For the text-containing cell, return its midpoint in (X, Y) coordinate format. 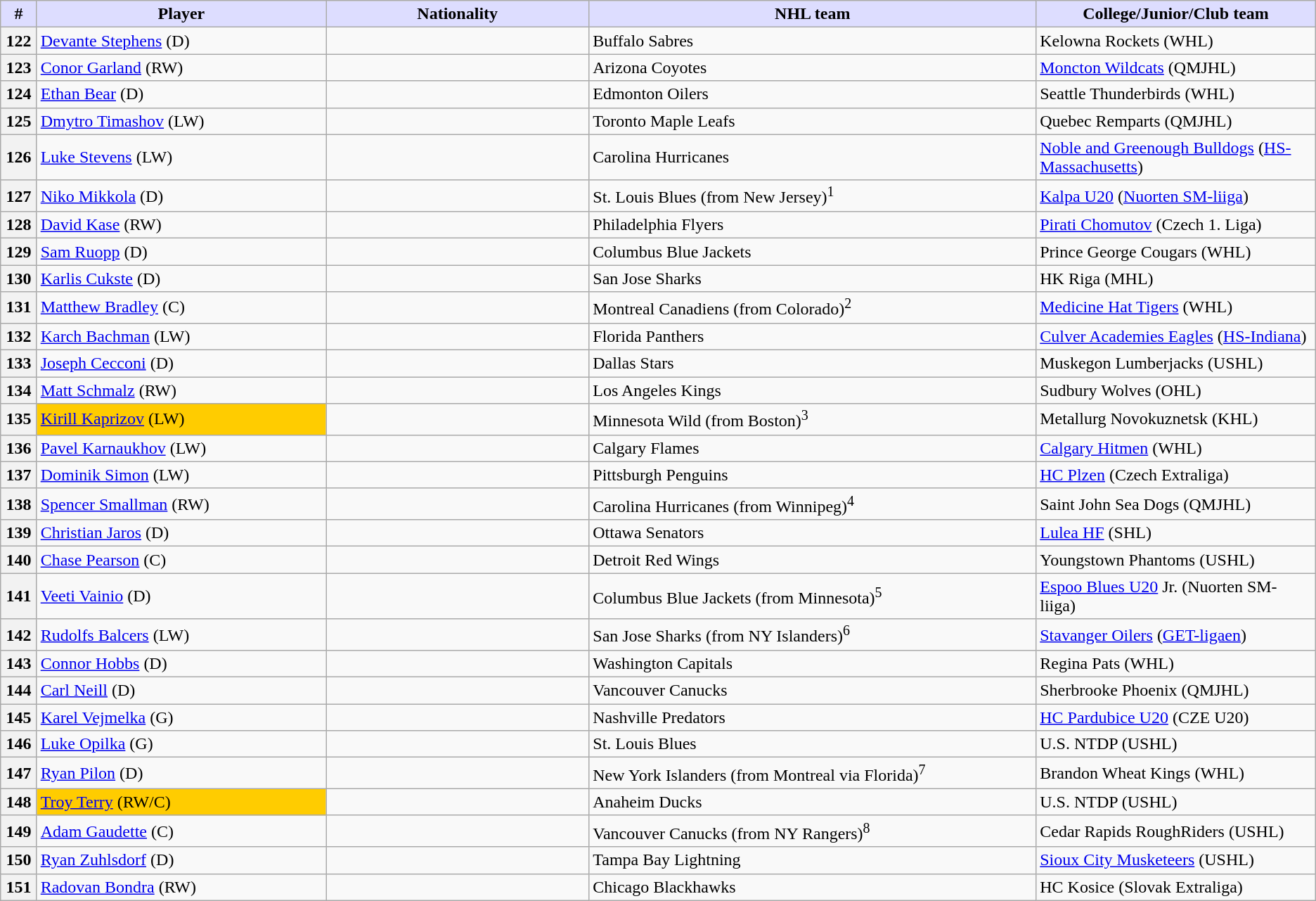
143 (18, 664)
Player (181, 14)
Karlis Cukste (D) (181, 279)
146 (18, 744)
Edmonton Oilers (813, 94)
122 (18, 41)
San Jose Sharks (813, 279)
Ryan Pilon (D) (181, 774)
HC Plzen (Czech Extraliga) (1176, 475)
134 (18, 390)
Kirill Kaprizov (LW) (181, 419)
142 (18, 634)
147 (18, 774)
Matthew Bradley (C) (181, 308)
Ethan Bear (D) (181, 94)
148 (18, 802)
Buffalo Sabres (813, 41)
130 (18, 279)
Veeti Vainio (D) (181, 596)
HK Riga (MHL) (1176, 279)
139 (18, 533)
141 (18, 596)
St. Louis Blues (813, 744)
Sam Ruopp (D) (181, 252)
129 (18, 252)
Florida Panthers (813, 336)
151 (18, 887)
Espoo Blues U20 Jr. (Nuorten SM-liiga) (1176, 596)
Luke Opilka (G) (181, 744)
123 (18, 68)
137 (18, 475)
College/Junior/Club team (1176, 14)
Muskegon Lumberjacks (USHL) (1176, 363)
Sudbury Wolves (OHL) (1176, 390)
Adam Gaudette (C) (181, 831)
Lulea HF (SHL) (1176, 533)
Spencer Smallman (RW) (181, 504)
131 (18, 308)
Dominik Simon (LW) (181, 475)
Columbus Blue Jackets (813, 252)
127 (18, 196)
Detroit Red Wings (813, 560)
Karel Vejmelka (G) (181, 717)
Tampa Bay Lightning (813, 860)
145 (18, 717)
Los Angeles Kings (813, 390)
140 (18, 560)
Sherbrooke Phoenix (QMJHL) (1176, 691)
Culver Academies Eagles (HS-Indiana) (1176, 336)
Regina Pats (WHL) (1176, 664)
124 (18, 94)
Chase Pearson (C) (181, 560)
Arizona Coyotes (813, 68)
135 (18, 419)
138 (18, 504)
Vancouver Canucks (813, 691)
Connor Hobbs (D) (181, 664)
Nationality (458, 14)
Quebec Remparts (QMJHL) (1176, 121)
Chicago Blackhawks (813, 887)
149 (18, 831)
126 (18, 158)
David Kase (RW) (181, 225)
Matt Schmalz (RW) (181, 390)
Philadelphia Flyers (813, 225)
New York Islanders (from Montreal via Florida)7 (813, 774)
Rudolfs Balcers (LW) (181, 634)
Calgary Flames (813, 448)
Calgary Hitmen (WHL) (1176, 448)
Nashville Predators (813, 717)
St. Louis Blues (from New Jersey)1 (813, 196)
Troy Terry (RW/C) (181, 802)
Ryan Zuhlsdorf (D) (181, 860)
Prince George Cougars (WHL) (1176, 252)
Seattle Thunderbirds (WHL) (1176, 94)
144 (18, 691)
Carolina Hurricanes (from Winnipeg)4 (813, 504)
Carolina Hurricanes (813, 158)
132 (18, 336)
Ottawa Senators (813, 533)
Radovan Bondra (RW) (181, 887)
Vancouver Canucks (from NY Rangers)8 (813, 831)
Medicine Hat Tigers (WHL) (1176, 308)
Joseph Cecconi (D) (181, 363)
Columbus Blue Jackets (from Minnesota)5 (813, 596)
Moncton Wildcats (QMJHL) (1176, 68)
Washington Capitals (813, 664)
NHL team (813, 14)
Noble and Greenough Bulldogs (HS-Massachusetts) (1176, 158)
Carl Neill (D) (181, 691)
Devante Stephens (D) (181, 41)
Pirati Chomutov (Czech 1. Liga) (1176, 225)
Conor Garland (RW) (181, 68)
Youngstown Phantoms (USHL) (1176, 560)
Saint John Sea Dogs (QMJHL) (1176, 504)
Pittsburgh Penguins (813, 475)
Anaheim Ducks (813, 802)
Dmytro Timashov (LW) (181, 121)
133 (18, 363)
# (18, 14)
HC Kosice (Slovak Extraliga) (1176, 887)
Minnesota Wild (from Boston)3 (813, 419)
125 (18, 121)
136 (18, 448)
Cedar Rapids RoughRiders (USHL) (1176, 831)
Christian Jaros (D) (181, 533)
Toronto Maple Leafs (813, 121)
Dallas Stars (813, 363)
San Jose Sharks (from NY Islanders)6 (813, 634)
HC Pardubice U20 (CZE U20) (1176, 717)
Stavanger Oilers (GET-ligaen) (1176, 634)
Montreal Canadiens (from Colorado)2 (813, 308)
Kelowna Rockets (WHL) (1176, 41)
Kalpa U20 (Nuorten SM-liiga) (1176, 196)
Brandon Wheat Kings (WHL) (1176, 774)
Luke Stevens (LW) (181, 158)
150 (18, 860)
Pavel Karnaukhov (LW) (181, 448)
Sioux City Musketeers (USHL) (1176, 860)
Niko Mikkola (D) (181, 196)
Karch Bachman (LW) (181, 336)
128 (18, 225)
Metallurg Novokuznetsk (KHL) (1176, 419)
